Return [x, y] of the center of cell containing provided text 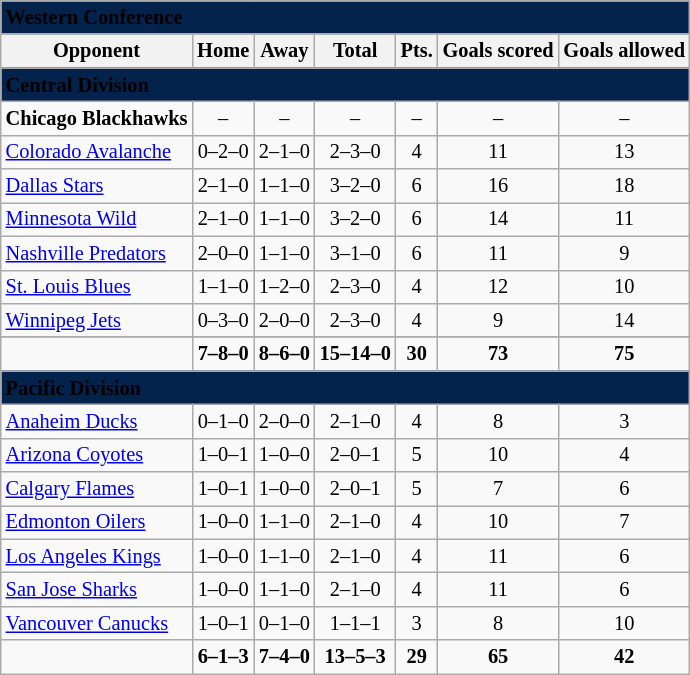
8–6–0 [284, 354]
Central Division [346, 85]
San Jose Sharks [97, 589]
Vancouver Canucks [97, 623]
Total [356, 51]
Pacific Division [346, 388]
18 [624, 186]
0–3–0 [223, 320]
0–2–0 [223, 152]
73 [498, 354]
1–1–1 [356, 623]
16 [498, 186]
Chicago Blackhawks [97, 118]
75 [624, 354]
Arizona Coyotes [97, 455]
12 [498, 287]
Goals scored [498, 51]
7–8–0 [223, 354]
Winnipeg Jets [97, 320]
Western Conference [346, 17]
Edmonton Oilers [97, 522]
13–5–3 [356, 657]
Los Angeles Kings [97, 556]
65 [498, 657]
Calgary Flames [97, 489]
Home [223, 51]
St. Louis Blues [97, 287]
Dallas Stars [97, 186]
Goals allowed [624, 51]
15–14–0 [356, 354]
13 [624, 152]
29 [417, 657]
6–1–3 [223, 657]
Nashville Predators [97, 253]
Minnesota Wild [97, 219]
Anaheim Ducks [97, 421]
Opponent [97, 51]
30 [417, 354]
Colorado Avalanche [97, 152]
7–4–0 [284, 657]
3–1–0 [356, 253]
42 [624, 657]
Pts. [417, 51]
Away [284, 51]
1–2–0 [284, 287]
